Provide the [X, Y] coordinate of the cell's center where the given text is located.  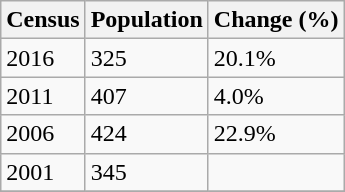
2006 [43, 134]
Population [146, 20]
Census [43, 20]
424 [146, 134]
2011 [43, 96]
2016 [43, 58]
325 [146, 58]
4.0% [276, 96]
345 [146, 172]
22.9% [276, 134]
Change (%) [276, 20]
2001 [43, 172]
407 [146, 96]
20.1% [276, 58]
